Return [x, y] of the center of cell containing provided text 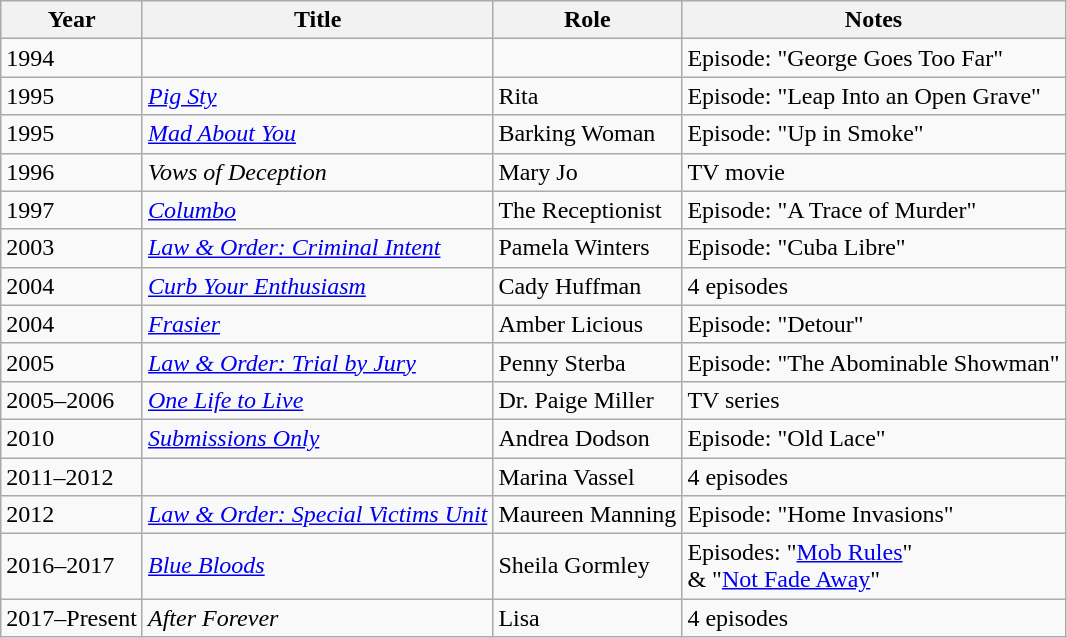
Marina Vassel [588, 477]
Submissions Only [317, 438]
Maureen Manning [588, 515]
Episode: "Up in Smoke" [874, 134]
Episodes: "Mob Rules"& "Not Fade Away" [874, 566]
Dr. Paige Miller [588, 400]
Vows of Deception [317, 172]
Episode: "A Trace of Murder" [874, 210]
Law & Order: Special Victims Unit [317, 515]
Role [588, 20]
Pamela Winters [588, 248]
Frasier [317, 324]
2005–2006 [72, 400]
TV series [874, 400]
Episode: "Cuba Libre" [874, 248]
2011–2012 [72, 477]
1996 [72, 172]
1994 [72, 58]
Blue Bloods [317, 566]
Episode: "Detour" [874, 324]
Cady Huffman [588, 286]
The Receptionist [588, 210]
Episode: "Home Invasions" [874, 515]
Sheila Gormley [588, 566]
Episode: "Leap Into an Open Grave" [874, 96]
2003 [72, 248]
Barking Woman [588, 134]
Law & Order: Trial by Jury [317, 362]
TV movie [874, 172]
Columbo [317, 210]
Episode: "Old Lace" [874, 438]
2017–Present [72, 618]
Episode: "The Abominable Showman" [874, 362]
2012 [72, 515]
Mary Jo [588, 172]
After Forever [317, 618]
Pig Sty [317, 96]
Notes [874, 20]
Mad About You [317, 134]
2016–2017 [72, 566]
Law & Order: Criminal Intent [317, 248]
Lisa [588, 618]
Title [317, 20]
Andrea Dodson [588, 438]
Amber Licious [588, 324]
2010 [72, 438]
One Life to Live [317, 400]
2005 [72, 362]
1997 [72, 210]
Rita [588, 96]
Penny Sterba [588, 362]
Curb Your Enthusiasm [317, 286]
Year [72, 20]
Episode: "George Goes Too Far" [874, 58]
